Output the [X, Y] coordinate of the center of the cell containing the given text.  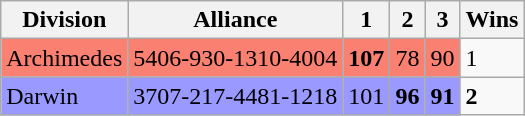
Wins [492, 20]
96 [408, 96]
91 [442, 96]
Division [64, 20]
90 [442, 58]
78 [408, 58]
Darwin [64, 96]
Archimedes [64, 58]
107 [366, 58]
3 [442, 20]
3707-217-4481-1218 [236, 96]
Alliance [236, 20]
101 [366, 96]
5406-930-1310-4004 [236, 58]
